Locate the cell with the specified text and output its [X, Y] center coordinate. 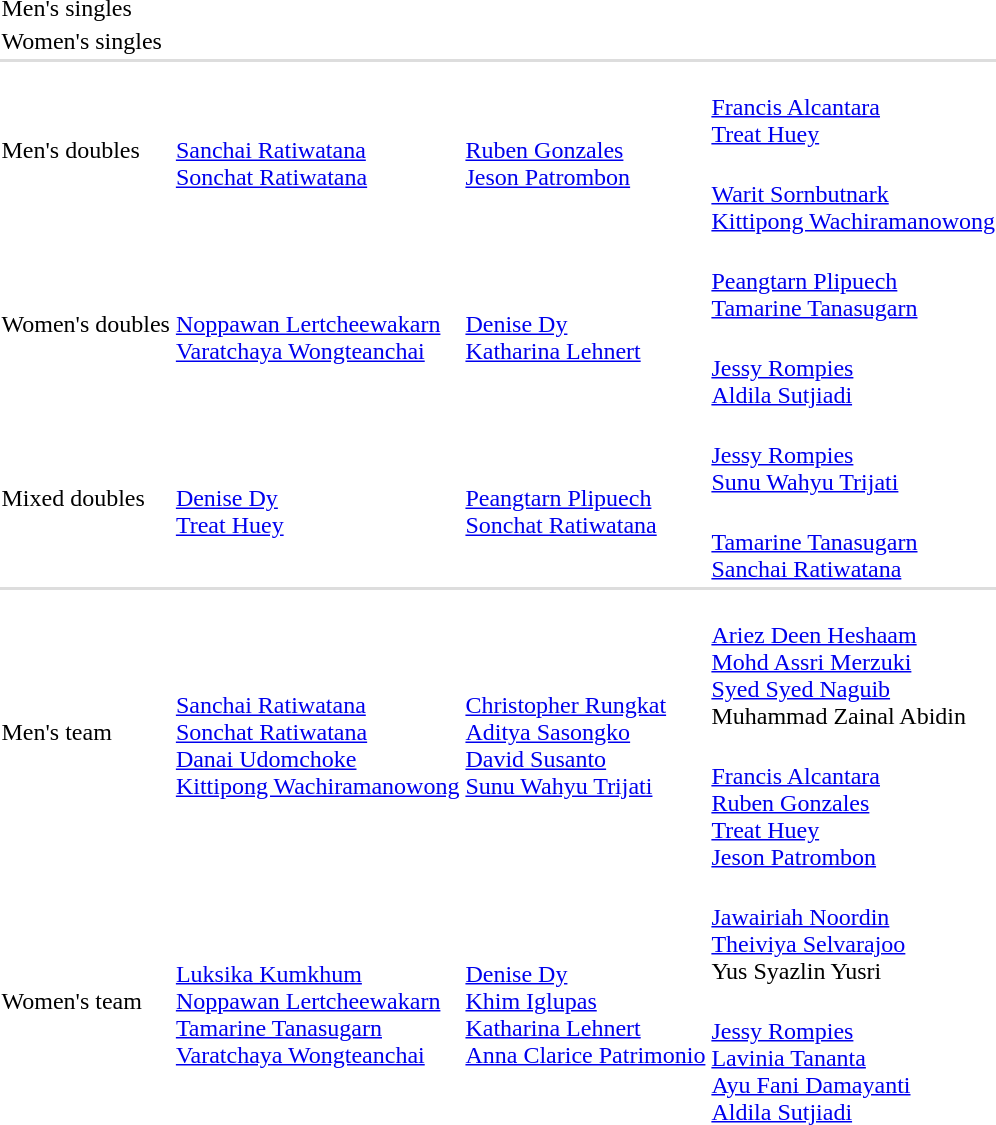
Women's singles [86, 41]
Ruben Gonzales Jeson Patrombon [586, 150]
Sanchai Ratiwatana Sonchat Ratiwatana [318, 150]
Peangtarn Plipuech Sonchat Ratiwatana [586, 498]
Women's doubles [86, 324]
Sanchai Ratiwatana Sonchat Ratiwatana Danai Udomchoke Kittipong Wachiramanowong [318, 732]
Men's team [86, 732]
Men's doubles [86, 150]
Denise Dy Treat Huey [318, 498]
Mixed doubles [86, 498]
Christopher Rungkat Aditya Sasongko David Susanto Sunu Wahyu Trijati [586, 732]
Denise Dy Katharina Lehnert [586, 324]
Noppawan Lertcheewakarn Varatchaya Wongteanchai [318, 324]
